Extract the [x, y] coordinate from the center of the cell holding the provided text.  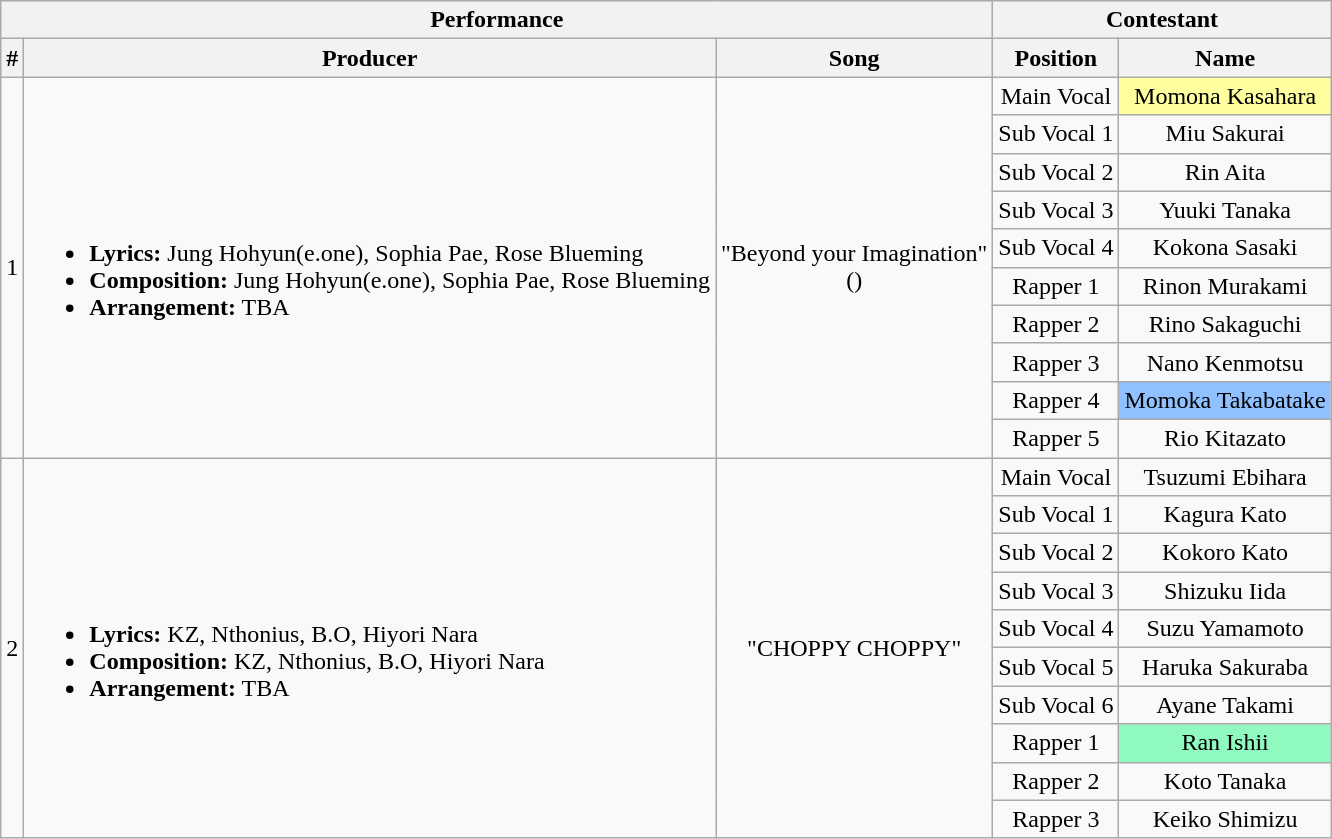
Rio Kitazato [1225, 438]
"CHOPPY CHOPPY" [854, 648]
Contestant [1162, 20]
Rapper 4 [1056, 400]
Shizuku Iida [1225, 591]
Haruka Sakuraba [1225, 667]
Name [1225, 58]
Rin Aita [1225, 172]
Sub Vocal 6 [1056, 705]
Koto Tanaka [1225, 781]
Kokona Sasaki [1225, 248]
# [12, 58]
1 [12, 268]
Keiko Shimizu [1225, 819]
Momoka Takabatake [1225, 400]
Rinon Murakami [1225, 286]
"Beyond your Imagination"() [854, 268]
Song [854, 58]
Ayane Takami [1225, 705]
Momona Kasahara [1225, 96]
2 [12, 648]
Lyrics: KZ, Nthonius, B.O, Hiyori NaraComposition: KZ, Nthonius, B.O, Hiyori NaraArrangement: TBA [370, 648]
Yuuki Tanaka [1225, 210]
Suzu Yamamoto [1225, 629]
Kokoro Kato [1225, 553]
Rapper 5 [1056, 438]
Position [1056, 58]
Miu Sakurai [1225, 134]
Nano Kenmotsu [1225, 362]
Ran Ishii [1225, 743]
Lyrics: Jung Hohyun(e.one), Sophia Pae, Rose BluemingComposition: Jung Hohyun(e.one), Sophia Pae, Rose BluemingArrangement: TBA [370, 268]
Kagura Kato [1225, 515]
Rino Sakaguchi [1225, 324]
Sub Vocal 5 [1056, 667]
Tsuzumi Ebihara [1225, 477]
Producer [370, 58]
Performance [497, 20]
